Extract the (x, y) coordinate from the center of the cell holding the provided text.  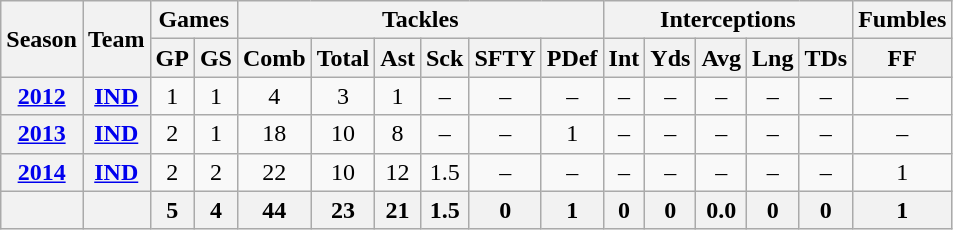
TDs (826, 58)
Fumbles (902, 20)
PDef (572, 58)
Team (116, 39)
8 (398, 134)
SFTY (505, 58)
22 (274, 172)
23 (343, 210)
Comb (274, 58)
2014 (42, 172)
Yds (670, 58)
FF (902, 58)
44 (274, 210)
Lng (773, 58)
0.0 (722, 210)
Int (624, 58)
2013 (42, 134)
Season (42, 39)
Total (343, 58)
Avg (722, 58)
GS (216, 58)
Ast (398, 58)
Games (194, 20)
12 (398, 172)
Interceptions (728, 20)
3 (343, 96)
Tackles (420, 20)
2012 (42, 96)
18 (274, 134)
GP (172, 58)
5 (172, 210)
21 (398, 210)
Sck (444, 58)
